Capture the cell that displays the provided text and extract its [x, y] central coordinate. 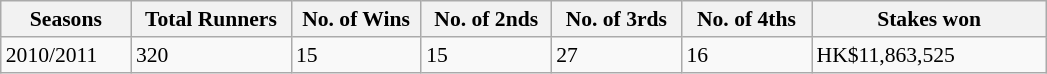
No. of 3rds [616, 19]
No. of 2nds [486, 19]
No. of 4ths [746, 19]
16 [746, 55]
Seasons [66, 19]
Total Runners [211, 19]
2010/2011 [66, 55]
320 [211, 55]
27 [616, 55]
HK$11,863,525 [930, 55]
Stakes won [930, 19]
No. of Wins [356, 19]
